Provide the [x, y] coordinate of the cell's center where the given text is located.  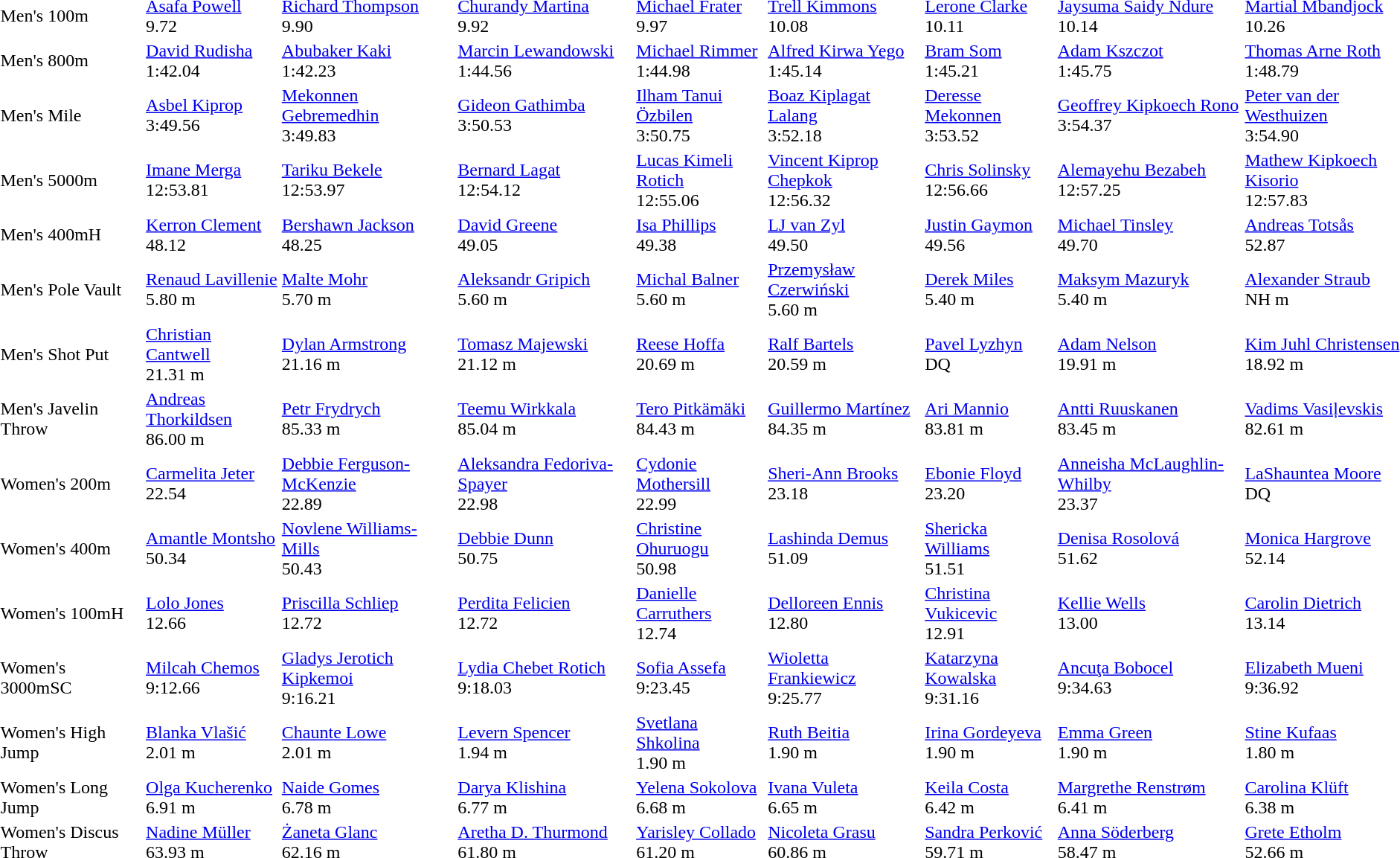
Lolo Jones 12.66 [212, 613]
Anneisha McLaughlin-Whilby 23.37 [1149, 484]
Margrethe Renstrøm 6.41 m [1149, 798]
Chaunte Lowe 2.01 m [367, 743]
Ralf Bartels 20.59 m [844, 354]
Teemu Wirkkala 85.04 m [545, 419]
Guillermo Martínez 84.35 m [844, 419]
Olga Kucherenko 6.91 m [212, 798]
Bernard Lagat 12:54.12 [545, 180]
Ruth Beitia 1.90 m [844, 743]
Bram Som 1:45.21 [989, 61]
Kerron Clement 48.12 [212, 235]
Ilham Tanui Özbilen 3:50.75 [700, 115]
Dylan Armstrong 21.16 m [367, 354]
Sheri-Ann Brooks 23.18 [844, 484]
Isa Phillips 49.38 [700, 235]
Carmelita Jeter 22.54 [212, 484]
Pavel Lyzhyn DQ [989, 354]
Abubaker Kaki 1:42.23 [367, 61]
Cydonie Mothersill 22.99 [700, 484]
Novlene Williams-Mills 50.43 [367, 548]
Debbie Ferguson-McKenzie 22.89 [367, 484]
LJ van Zyl 49.50 [844, 235]
Priscilla Schliep 12.72 [367, 613]
Lucas Kimeli Rotich 12:55.06 [700, 180]
Darya Klishina 6.77 m [545, 798]
Danielle Carruthers 12.74 [700, 613]
Emma Green 1.90 m [1149, 743]
Michael Rimmer 1:44.98 [700, 61]
Michael Tinsley 49.70 [1149, 235]
Malte Mohr 5.70 m [367, 289]
Blanka Vlašić 2.01 m [212, 743]
Marcin Lewandowski 1:44.56 [545, 61]
Christian Cantwell 21.31 m [212, 354]
Debbie Dunn 50.75 [545, 548]
Ari Mannio 83.81 m [989, 419]
David Rudisha 1:42.04 [212, 61]
Tero Pitkämäki 84.43 m [700, 419]
Alemayehu Bezabeh 12:57.25 [1149, 180]
Justin Gaymon 49.56 [989, 235]
Vincent Kiprop Chepkok 12:56.32 [844, 180]
Shericka Williams 51.51 [989, 548]
Christina Vukicevic 12.91 [989, 613]
Svetlana Shkolina 1.90 m [700, 743]
Irina Gordeyeva 1.90 m [989, 743]
Petr Frydrych 85.33 m [367, 419]
Renaud Lavillenie 5.80 m [212, 289]
Lydia Chebet Rotich 9:18.03 [545, 678]
Ancuţa Bobocel 9:34.63 [1149, 678]
Christine Ohuruogu 50.98 [700, 548]
Yelena Sokolova 6.68 m [700, 798]
Gideon Gathimba 3:50.53 [545, 115]
Tariku Bekele 12:53.97 [367, 180]
Bershawn Jackson 48.25 [367, 235]
Maksym Mazuryk 5.40 m [1149, 289]
Mekonnen Gebremedhin 3:49.83 [367, 115]
Alfred Kirwa Yego 1:45.14 [844, 61]
Lashinda Demus 51.09 [844, 548]
Imane Merga 12:53.81 [212, 180]
Gladys Jerotich Kipkemoi 9:16.21 [367, 678]
Michal Balner 5.60 m [700, 289]
Deresse Mekonnen 3:53.52 [989, 115]
Andreas Thorkildsen 86.00 m [212, 419]
Chris Solinsky 12:56.66 [989, 180]
Sofia Assefa 9:23.45 [700, 678]
Przemysław Czerwiński 5.60 m [844, 289]
Katarzyna Kowalska 9:31.16 [989, 678]
Aleksandr Gripich 5.60 m [545, 289]
Ebonie Floyd 23.20 [989, 484]
Amantle Montsho 50.34 [212, 548]
Levern Spencer 1.94 m [545, 743]
Adam Kszczot 1:45.75 [1149, 61]
Delloreen Ennis 12.80 [844, 613]
Ivana Vuleta 6.65 m [844, 798]
Geoffrey Kipkoech Rono 3:54.37 [1149, 115]
Reese Hoffa 20.69 m [700, 354]
Keila Costa 6.42 m [989, 798]
Boaz Kiplagat Lalang 3:52.18 [844, 115]
Naide Gomes 6.78 m [367, 798]
Kellie Wells 13.00 [1149, 613]
Asbel Kiprop 3:49.56 [212, 115]
Denisa Rosolová 51.62 [1149, 548]
David Greene 49.05 [545, 235]
Antti Ruuskanen 83.45 m [1149, 419]
Wioletta Frankiewicz 9:25.77 [844, 678]
Perdita Felicien 12.72 [545, 613]
Tomasz Majewski 21.12 m [545, 354]
Derek Miles 5.40 m [989, 289]
Adam Nelson 19.91 m [1149, 354]
Milcah Chemos 9:12.66 [212, 678]
Aleksandra Fedoriva-Spayer 22.98 [545, 484]
